For the text-containing cell, return its midpoint in [x, y] coordinate format. 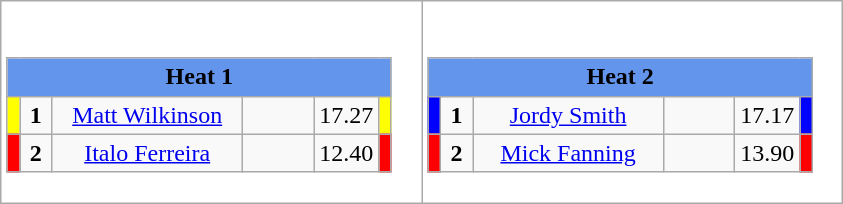
Heat 2 [620, 77]
Italo Ferreira [148, 153]
Heat 2 1 Jordy Smith 17.17 2 Mick Fanning 13.90 [632, 102]
Jordy Smith [568, 115]
13.90 [768, 153]
Heat 1 1 Matt Wilkinson 17.27 2 Italo Ferreira 12.40 [212, 102]
12.40 [346, 153]
Heat 1 [199, 77]
17.17 [768, 115]
Mick Fanning [568, 153]
17.27 [346, 115]
Matt Wilkinson [148, 115]
